Scan for the cell matching the given text and deliver its [x, y] coordinate at center. 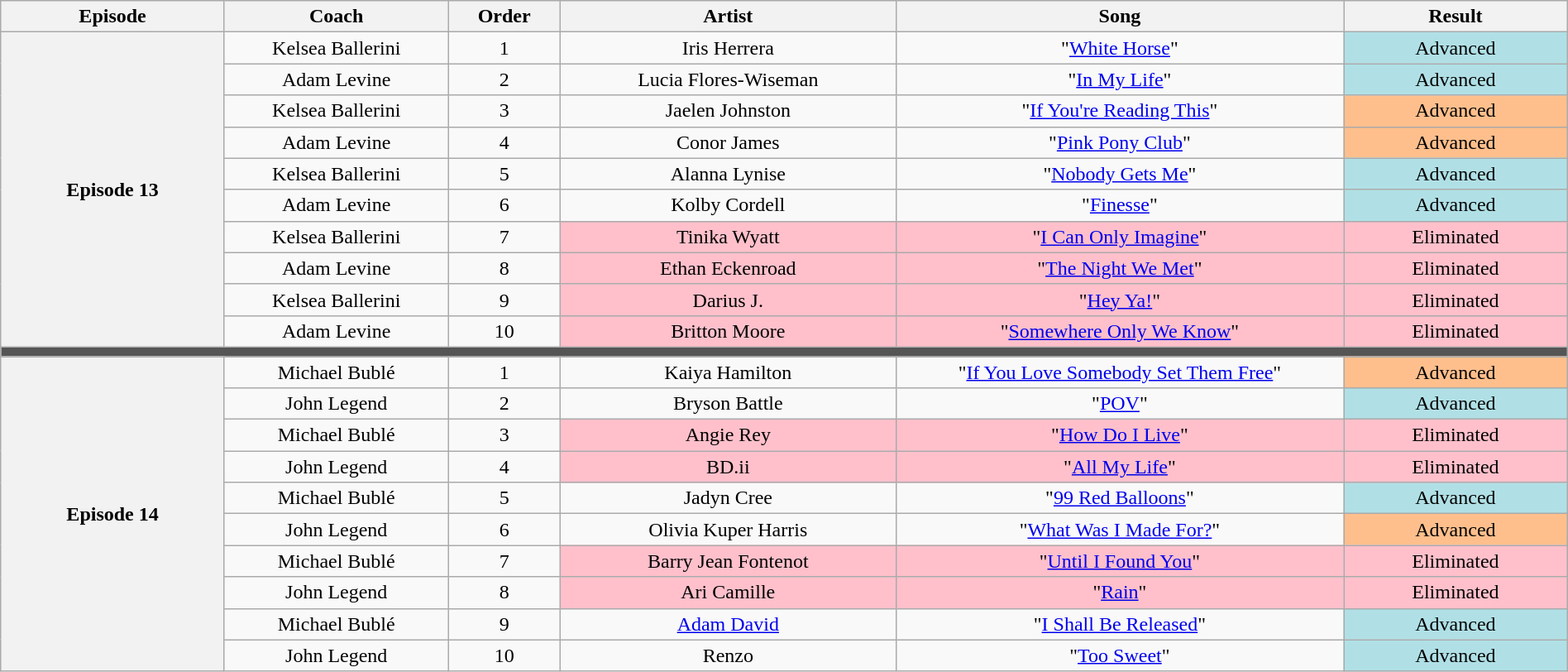
Tinika Wyatt [728, 237]
Episode [112, 17]
"Finesse" [1120, 205]
Jaelen Johnston [728, 111]
Adam David [728, 624]
BD.ii [728, 467]
"White Horse" [1120, 48]
Ethan Eckenroad [728, 268]
"99 Red Balloons" [1120, 498]
"Rain" [1120, 593]
"How Do I Live" [1120, 435]
Olivia Kuper Harris [728, 530]
"In My Life" [1120, 79]
Iris Herrera [728, 48]
Episode 14 [112, 513]
Renzo [728, 655]
Jadyn Cree [728, 498]
Bryson Battle [728, 404]
"I Shall Be Released" [1120, 624]
"Somewhere Only We Know" [1120, 331]
Episode 13 [112, 190]
"Hey Ya!" [1120, 300]
Kaiya Hamilton [728, 372]
"I Can Only Imagine" [1120, 237]
"What Was I Made For?" [1120, 530]
"POV" [1120, 404]
Lucia Flores-Wiseman [728, 79]
Order [504, 17]
"Too Sweet" [1120, 655]
Ari Camille [728, 593]
"If You're Reading This" [1120, 111]
Angie Rey [728, 435]
Barry Jean Fontenot [728, 561]
Song [1120, 17]
Artist [728, 17]
Result [1456, 17]
"If You Love Somebody Set Them Free" [1120, 372]
Conor James [728, 142]
Coach [336, 17]
"Until I Found You" [1120, 561]
"Nobody Gets Me" [1120, 174]
Alanna Lynise [728, 174]
Kolby Cordell [728, 205]
Britton Moore [728, 331]
Darius J. [728, 300]
"The Night We Met" [1120, 268]
"All My Life" [1120, 467]
"Pink Pony Club" [1120, 142]
